Extract the [X, Y] coordinate from the center of the cell holding the provided text.  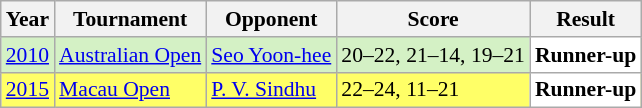
Tournament [130, 19]
20–22, 21–14, 19–21 [433, 55]
Year [28, 19]
2015 [28, 90]
P. V. Sindhu [271, 90]
Result [586, 19]
Score [433, 19]
Macau Open [130, 90]
22–24, 11–21 [433, 90]
2010 [28, 55]
Opponent [271, 19]
Seo Yoon-hee [271, 55]
Australian Open [130, 55]
